Scan for the cell matching the given text and deliver its [X, Y] coordinate at center. 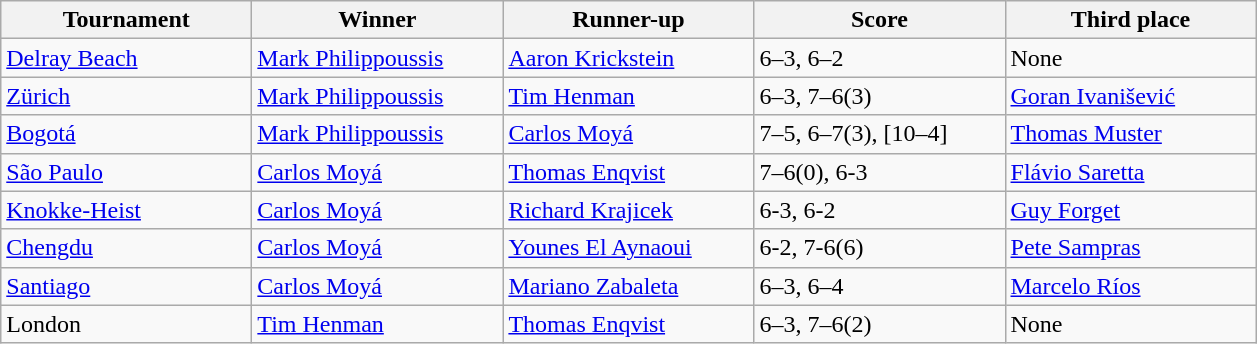
6–3, 7–6(3) [880, 96]
6-2, 7-6(6) [880, 248]
Richard Krajicek [628, 210]
6–3, 7–6(2) [880, 324]
London [126, 324]
Flávio Saretta [1130, 172]
7–5, 6–7(3), [10–4] [880, 134]
Bogotá [126, 134]
Zürich [126, 96]
Tournament [126, 20]
Winner [378, 20]
Aaron Krickstein [628, 58]
Knokke-Heist [126, 210]
Third place [1130, 20]
Delray Beach [126, 58]
6-3, 6-2 [880, 210]
Score [880, 20]
Chengdu [126, 248]
Younes El Aynaoui [628, 248]
Guy Forget [1130, 210]
7–6(0), 6-3 [880, 172]
São Paulo [126, 172]
Mariano Zabaleta [628, 286]
Pete Sampras [1130, 248]
Santiago [126, 286]
Thomas Muster [1130, 134]
Marcelo Ríos [1130, 286]
6–3, 6–2 [880, 58]
Goran Ivanišević [1130, 96]
Runner-up [628, 20]
6–3, 6–4 [880, 286]
